Capture the cell that displays the provided text and extract its (x, y) central coordinate. 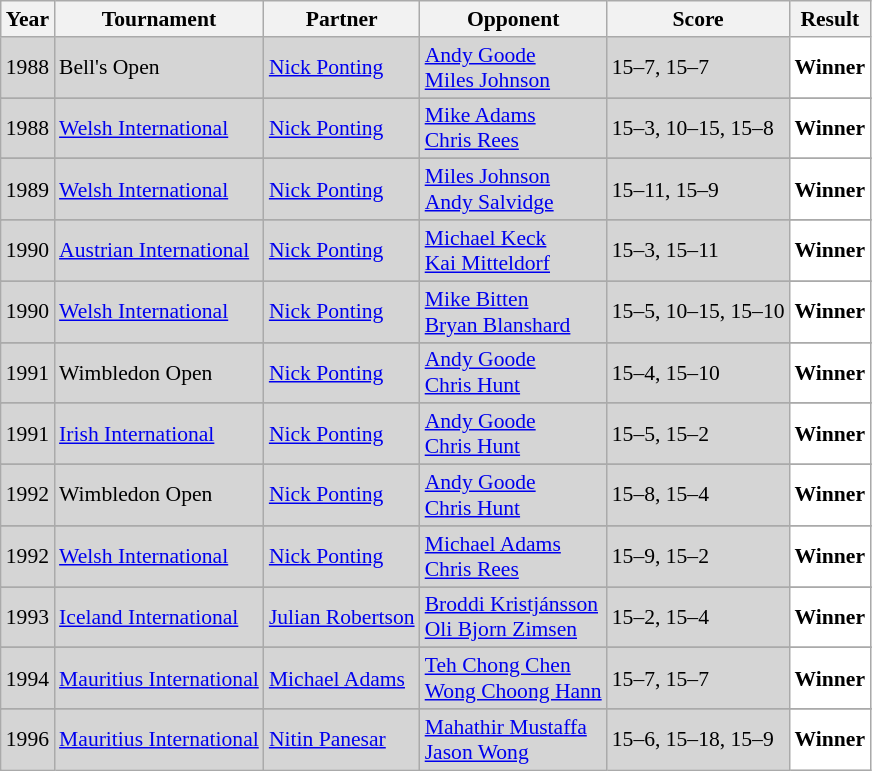
Austrian International (159, 250)
Michael Adams Chris Rees (514, 556)
Teh Chong Chen Wong Choong Hann (514, 678)
Andy Goode Miles Johnson (514, 68)
Opponent (514, 19)
Miles Johnson Andy Salvidge (514, 190)
Irish International (159, 434)
Year (28, 19)
15–5, 15–2 (698, 434)
1994 (28, 678)
Result (830, 19)
Mahathir Mustaffa Jason Wong (514, 740)
15–5, 10–15, 15–10 (698, 312)
Partner (342, 19)
Julian Robertson (342, 618)
Score (698, 19)
Tournament (159, 19)
15–3, 15–11 (698, 250)
15–11, 15–9 (698, 190)
Broddi Kristjánsson Oli Bjorn Zimsen (514, 618)
15–4, 15–10 (698, 372)
15–8, 15–4 (698, 496)
Michael Keck Kai Mitteldorf (514, 250)
Mike Adams Chris Rees (514, 128)
Mike Bitten Bryan Blanshard (514, 312)
Iceland International (159, 618)
1996 (28, 740)
1993 (28, 618)
15–2, 15–4 (698, 618)
15–6, 15–18, 15–9 (698, 740)
15–9, 15–2 (698, 556)
15–3, 10–15, 15–8 (698, 128)
1989 (28, 190)
Nitin Panesar (342, 740)
Bell's Open (159, 68)
Michael Adams (342, 678)
